Provide the [X, Y] coordinate of the cell's center where the given text is located.  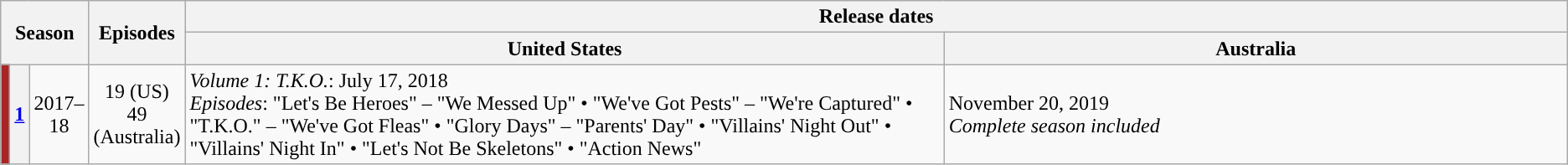
19 (US)49 (Australia) [137, 114]
2017–18 [59, 114]
Australia [1256, 49]
United States [565, 49]
Release dates [876, 17]
Episodes [137, 33]
Season [45, 33]
1 [20, 114]
November 20, 2019Complete season included [1256, 114]
